Find where the given text appears and provide that cell's center as (x, y) coordinate. 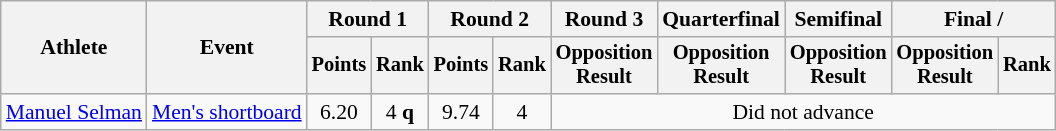
Semifinal (838, 19)
Final / (973, 19)
Round 2 (490, 19)
6.20 (339, 112)
Quarterfinal (721, 19)
Round 3 (604, 19)
Athlete (74, 48)
Did not advance (804, 112)
4 (522, 112)
Men's shortboard (227, 112)
4 q (400, 112)
9.74 (461, 112)
Round 1 (368, 19)
Event (227, 48)
Manuel Selman (74, 112)
